Scan for the cell matching the given text and deliver its [x, y] coordinate at center. 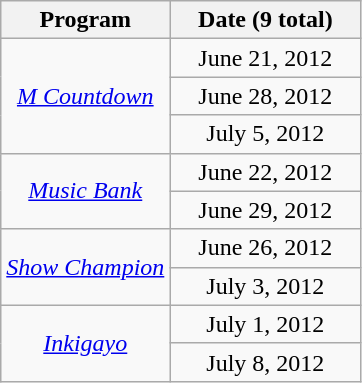
July 5, 2012 [266, 134]
Program [86, 20]
M Countdown [86, 96]
June 21, 2012 [266, 58]
July 8, 2012 [266, 362]
Inkigayo [86, 343]
June 22, 2012 [266, 172]
June 29, 2012 [266, 210]
Music Bank [86, 191]
Date (9 total) [266, 20]
July 3, 2012 [266, 286]
Show Champion [86, 267]
July 1, 2012 [266, 324]
June 26, 2012 [266, 248]
June 28, 2012 [266, 96]
